Locate the cell with the specified text and output its [x, y] center coordinate. 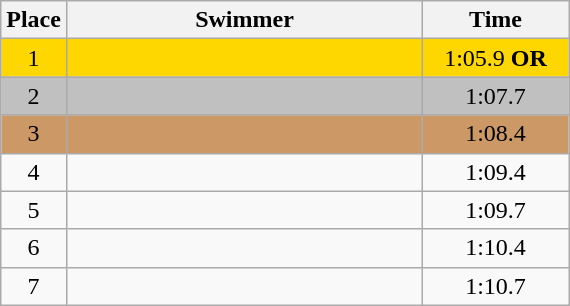
5 [34, 210]
1:07.7 [496, 96]
Place [34, 20]
1:05.9 OR [496, 58]
1:10.7 [496, 286]
1 [34, 58]
1:09.7 [496, 210]
1:09.4 [496, 172]
1:10.4 [496, 248]
6 [34, 248]
1:08.4 [496, 134]
2 [34, 96]
4 [34, 172]
7 [34, 286]
Swimmer [244, 20]
Time [496, 20]
3 [34, 134]
